Extract the (x, y) coordinate from the center of the cell holding the provided text.  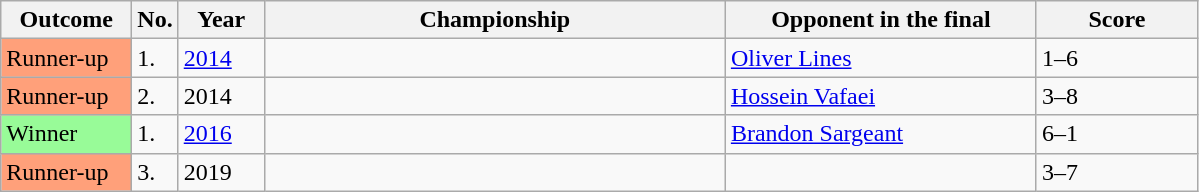
6–1 (1116, 134)
2016 (221, 134)
Score (1116, 20)
3. (155, 172)
Brandon Sargeant (880, 134)
Championship (494, 20)
Hossein Vafaei (880, 96)
1–6 (1116, 58)
Opponent in the final (880, 20)
2019 (221, 172)
Year (221, 20)
Outcome (66, 20)
Winner (66, 134)
3–7 (1116, 172)
Oliver Lines (880, 58)
2. (155, 96)
No. (155, 20)
3–8 (1116, 96)
